Return [x, y] of the center of cell containing provided text 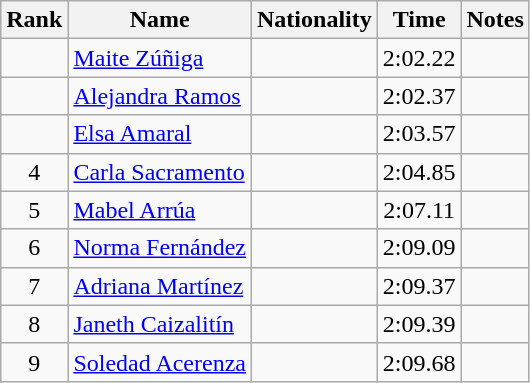
2:09.68 [419, 362]
2:02.37 [419, 96]
2:03.57 [419, 134]
2:09.37 [419, 286]
Carla Sacramento [160, 172]
Alejandra Ramos [160, 96]
5 [34, 210]
2:09.09 [419, 248]
Notes [495, 20]
9 [34, 362]
2:02.22 [419, 58]
4 [34, 172]
Name [160, 20]
Mabel Arrúa [160, 210]
2:07.11 [419, 210]
7 [34, 286]
Rank [34, 20]
Maite Zúñiga [160, 58]
Time [419, 20]
Adriana Martínez [160, 286]
Elsa Amaral [160, 134]
Nationality [315, 20]
2:09.39 [419, 324]
Norma Fernández [160, 248]
8 [34, 324]
Soledad Acerenza [160, 362]
6 [34, 248]
2:04.85 [419, 172]
Janeth Caizalitín [160, 324]
